Detect which cell encompasses the target text, then output its [X, Y] center coordinate. 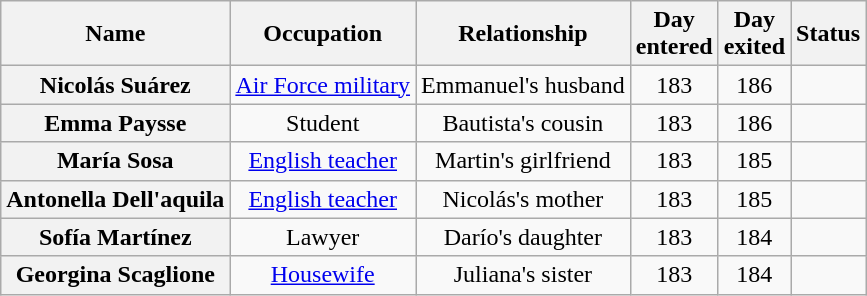
Name [116, 34]
Emmanuel's husband [524, 85]
Air Force military [323, 85]
Emma Paysse [116, 123]
Bautista's cousin [524, 123]
Georgina Scaglione [116, 275]
Relationship [524, 34]
María Sosa [116, 161]
Juliana's sister [524, 275]
Student [323, 123]
Occupation [323, 34]
Dayentered [674, 34]
Nicolás's mother [524, 199]
Martin's girlfriend [524, 161]
Dayexited [754, 34]
Nicolás Suárez [116, 85]
Lawyer [323, 237]
Housewife [323, 275]
Darío's daughter [524, 237]
Status [828, 34]
Antonella Dell'aquila [116, 199]
Sofía Martínez [116, 237]
